Identify which cell holds the provided text, then report its [x, y] central coordinate. 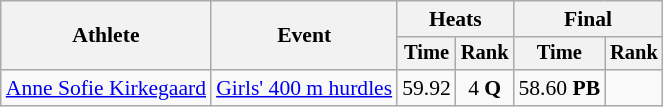
4 Q [485, 88]
58.60 PB [559, 88]
Event [304, 36]
Heats [455, 19]
Anne Sofie Kirkegaard [106, 88]
Girls' 400 m hurdles [304, 88]
59.92 [426, 88]
Final [588, 19]
Athlete [106, 36]
